Detect which cell encompasses the target text, then output its (X, Y) center coordinate. 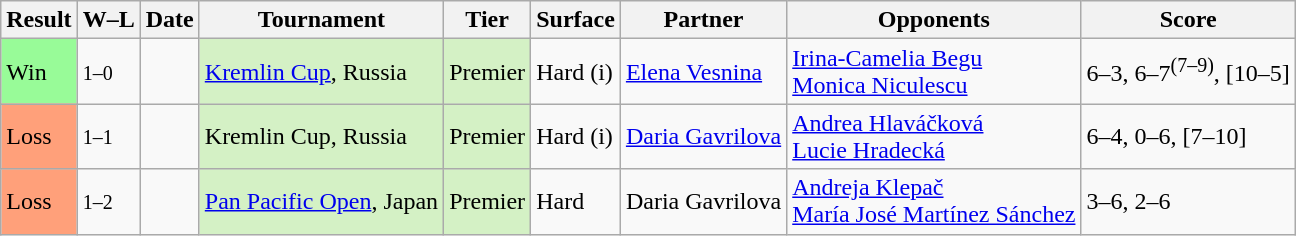
Elena Vesnina (703, 72)
Tier (488, 20)
Hard (576, 202)
6–3, 6–7(7–9), [10–5] (1188, 72)
6–4, 0–6, [7–10] (1188, 136)
1–1 (108, 136)
3–6, 2–6 (1188, 202)
Andrea Hlaváčková Lucie Hradecká (934, 136)
Date (170, 20)
Opponents (934, 20)
W–L (108, 20)
Result (39, 20)
Surface (576, 20)
Tournament (321, 20)
Irina-Camelia Begu Monica Niculescu (934, 72)
Win (39, 72)
Andreja Klepač María José Martínez Sánchez (934, 202)
Pan Pacific Open, Japan (321, 202)
1–0 (108, 72)
1–2 (108, 202)
Partner (703, 20)
Score (1188, 20)
